Pinpoint the cell where the given text exists, returning its (X, Y) midpoint coordinate. 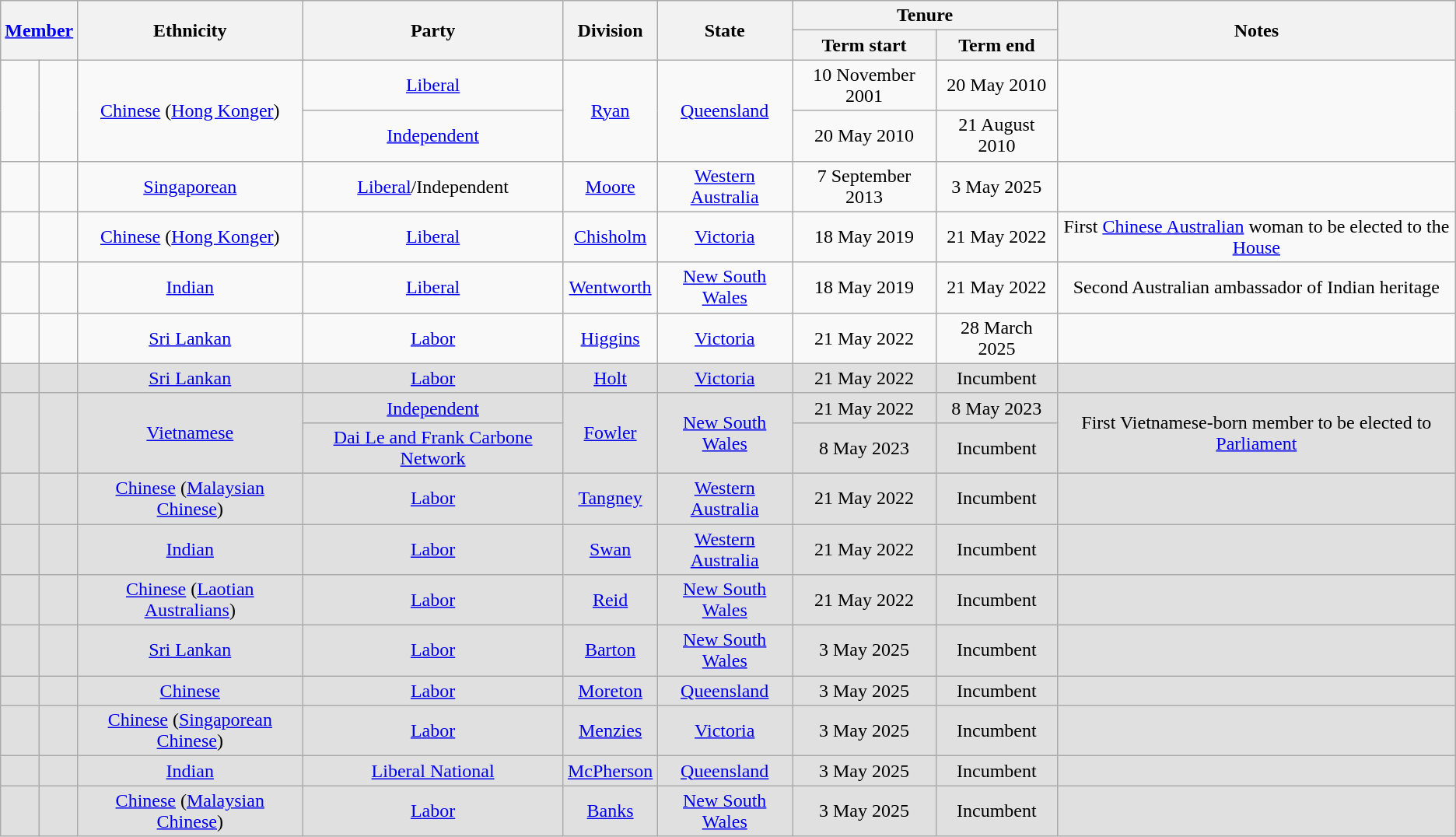
Division (610, 30)
Singaporean (190, 187)
Moreton (610, 691)
Swan (610, 549)
Menzies (610, 731)
Moore (610, 187)
Dai Le and Frank Carbone Network (433, 448)
Ethnicity (190, 30)
Barton (610, 650)
Chinese (Laotian Australians) (190, 601)
Vietnamese (190, 433)
Second Australian ambassador of Indian heritage (1256, 288)
First Vietnamese-born member to be elected to Parliament (1256, 433)
Chinese (190, 691)
Tangney (610, 498)
Liberal National (433, 771)
21 August 2010 (996, 135)
Member (39, 30)
28 March 2025 (996, 338)
Banks (610, 811)
Ryan (610, 110)
Fowler (610, 433)
Tenure (926, 16)
Higgins (610, 338)
State (725, 30)
Term end (996, 45)
10 November 2001 (865, 86)
McPherson (610, 771)
First Chinese Australian woman to be elected to the House (1256, 236)
Liberal/Independent (433, 187)
7 September 2013 (865, 187)
Party (433, 30)
Term start (865, 45)
Holt (610, 378)
Chinese (Singaporean Chinese) (190, 731)
Notes (1256, 30)
Chisholm (610, 236)
Reid (610, 601)
Wentworth (610, 288)
